Extract the [x, y] coordinate from the center of the cell holding the provided text.  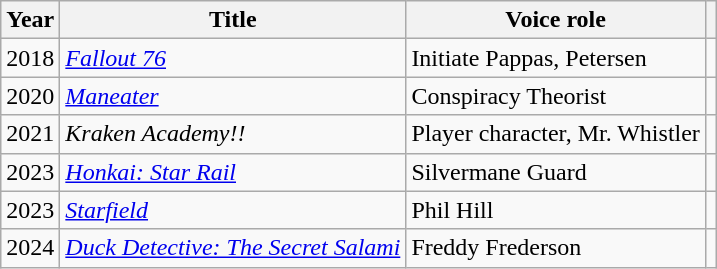
Conspiracy Theorist [556, 96]
Maneater [233, 96]
2024 [30, 248]
2020 [30, 96]
Duck Detective: The Secret Salami [233, 248]
Starfield [233, 210]
Player character, Mr. Whistler [556, 134]
2018 [30, 58]
Kraken Academy!! [233, 134]
Fallout 76 [233, 58]
Freddy Frederson [556, 248]
Initiate Pappas, Petersen [556, 58]
Phil Hill [556, 210]
Voice role [556, 20]
Title [233, 20]
Honkai: Star Rail [233, 172]
Silvermane Guard [556, 172]
Year [30, 20]
2021 [30, 134]
